Search for the cell housing the specified text and yield its [X, Y] center coordinate. 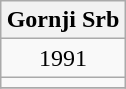
Gornji Srb [63, 20]
1991 [63, 58]
